Return [X, Y] of the center of cell containing provided text 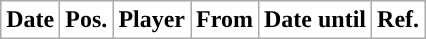
Date until [314, 20]
Ref. [398, 20]
Player [152, 20]
From [225, 20]
Date [30, 20]
Pos. [86, 20]
